Determine the [X, Y] coordinate at the center of the cell enclosing the given text.  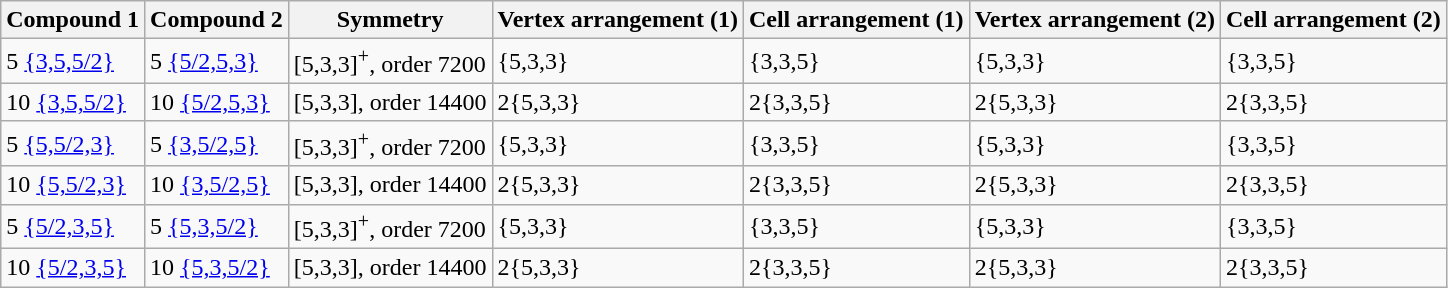
5 {3,5/2,5} [217, 144]
Symmetry [390, 20]
5 {3,5,5/2} [73, 62]
10 {3,5/2,5} [217, 185]
Vertex arrangement (2) [1094, 20]
Compound 1 [73, 20]
5 {5/2,3,5} [73, 226]
10 {5/2,3,5} [73, 268]
10 {3,5,5/2} [73, 102]
Cell arrangement (2) [1334, 20]
5 {5/2,5,3} [217, 62]
10 {5,3,5/2} [217, 268]
5 {5,5/2,3} [73, 144]
5 {5,3,5/2} [217, 226]
10 {5,5/2,3} [73, 185]
10 {5/2,5,3} [217, 102]
Vertex arrangement (1) [618, 20]
Compound 2 [217, 20]
Cell arrangement (1) [856, 20]
